Provide the (x, y) coordinate of the cell's center where the given text is located.  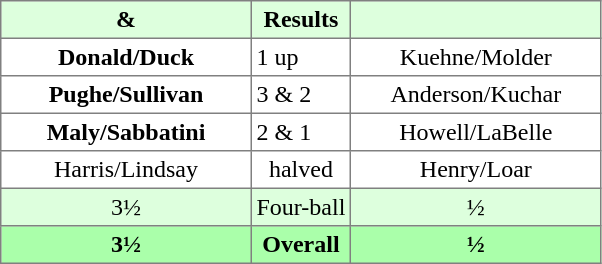
Harris/Lindsay (126, 170)
Maly/Sabbatini (126, 132)
Anderson/Kuchar (476, 95)
halved (300, 170)
& (126, 20)
Henry/Loar (476, 170)
Overall (300, 245)
Results (300, 20)
1 up (300, 57)
Four-ball (300, 207)
2 & 1 (300, 132)
Howell/LaBelle (476, 132)
3 & 2 (300, 95)
Pughe/Sullivan (126, 95)
Donald/Duck (126, 57)
Kuehne/Molder (476, 57)
